Find where the given text appears and provide that cell's center as (X, Y) coordinate. 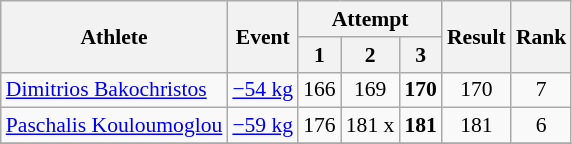
2 (370, 55)
Rank (542, 36)
Event (262, 36)
−54 kg (262, 90)
1 (320, 55)
−59 kg (262, 126)
3 (420, 55)
Dimitrios Bakochristos (114, 90)
181 x (370, 126)
Athlete (114, 36)
169 (370, 90)
Attempt (370, 19)
7 (542, 90)
176 (320, 126)
166 (320, 90)
Paschalis Kouloumoglou (114, 126)
Result (476, 36)
6 (542, 126)
